Scan for the cell matching the given text and deliver its [x, y] coordinate at center. 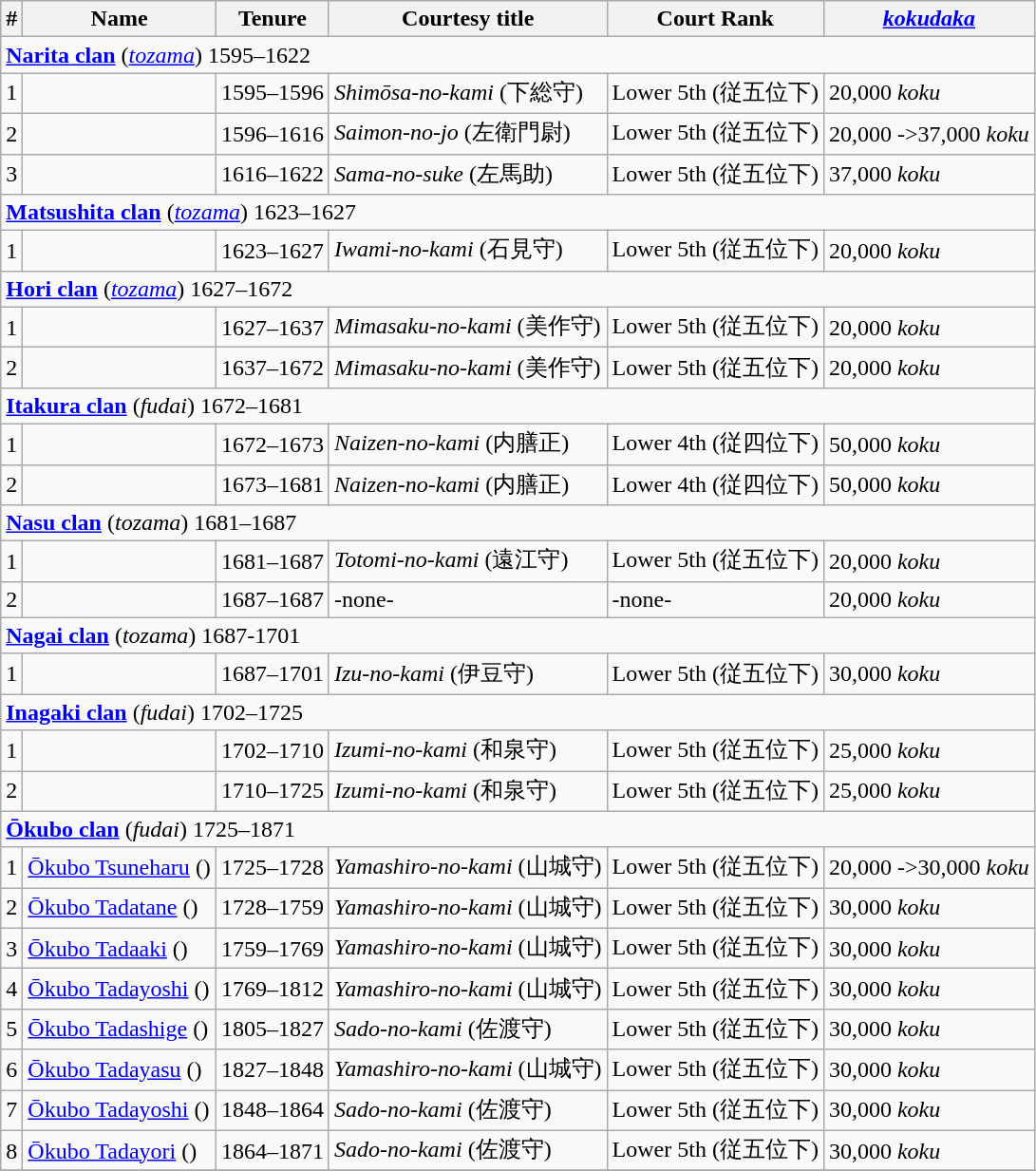
1725–1728 [272, 868]
Totomi-no-kami (遠江守) [467, 562]
Courtesy title [467, 19]
7 [11, 1111]
20,000 ->30,000 koku [929, 868]
1759–1769 [272, 948]
1673–1681 [272, 484]
1864–1871 [272, 1151]
1805–1827 [272, 1029]
1687–1687 [272, 599]
1681–1687 [272, 562]
1702–1710 [272, 750]
Hori clan (tozama) 1627–1672 [518, 289]
Name [120, 19]
1827–1848 [272, 1069]
Ōkubo Tadayori () [120, 1151]
5 [11, 1029]
1687–1701 [272, 674]
1595–1596 [272, 93]
Nasu clan (tozama) 1681–1687 [518, 523]
1728–1759 [272, 908]
Shimōsa-no-kami (下総守) [467, 93]
37,000 koku [929, 175]
Itakura clan (fudai) 1672–1681 [518, 406]
1672–1673 [272, 444]
Nagai clan (tozama) 1687-1701 [518, 635]
Saimon-no-jo (左衛門尉) [467, 133]
Tenure [272, 19]
Matsushita clan (tozama) 1623–1627 [518, 213]
1769–1812 [272, 990]
Ōkubo Tadaaki () [120, 948]
Narita clan (tozama) 1595–1622 [518, 55]
Izu-no-kami (伊豆守) [467, 674]
4 [11, 990]
Ōkubo Tsuneharu () [120, 868]
1616–1622 [272, 175]
Iwami-no-kami (石見守) [467, 251]
1623–1627 [272, 251]
1637–1672 [272, 368]
# [11, 19]
6 [11, 1069]
8 [11, 1151]
1848–1864 [272, 1111]
Sama-no-suke (左馬助) [467, 175]
kokudaka [929, 19]
Ōkubo Tadashige () [120, 1029]
Ōkubo clan (fudai) 1725–1871 [518, 829]
Inagaki clan (fudai) 1702–1725 [518, 712]
20,000 ->37,000 koku [929, 133]
1710–1725 [272, 792]
Ōkubo Tadayasu () [120, 1069]
Ōkubo Tadatane () [120, 908]
1627–1637 [272, 327]
1596–1616 [272, 133]
Court Rank [715, 19]
